Return [x, y] of the center of cell containing provided text 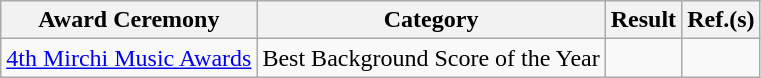
Result [643, 20]
Best Background Score of the Year [431, 58]
Category [431, 20]
4th Mirchi Music Awards [129, 58]
Award Ceremony [129, 20]
Ref.(s) [721, 20]
